From the cell containing the given text, extract its center point as (x, y) coordinate. 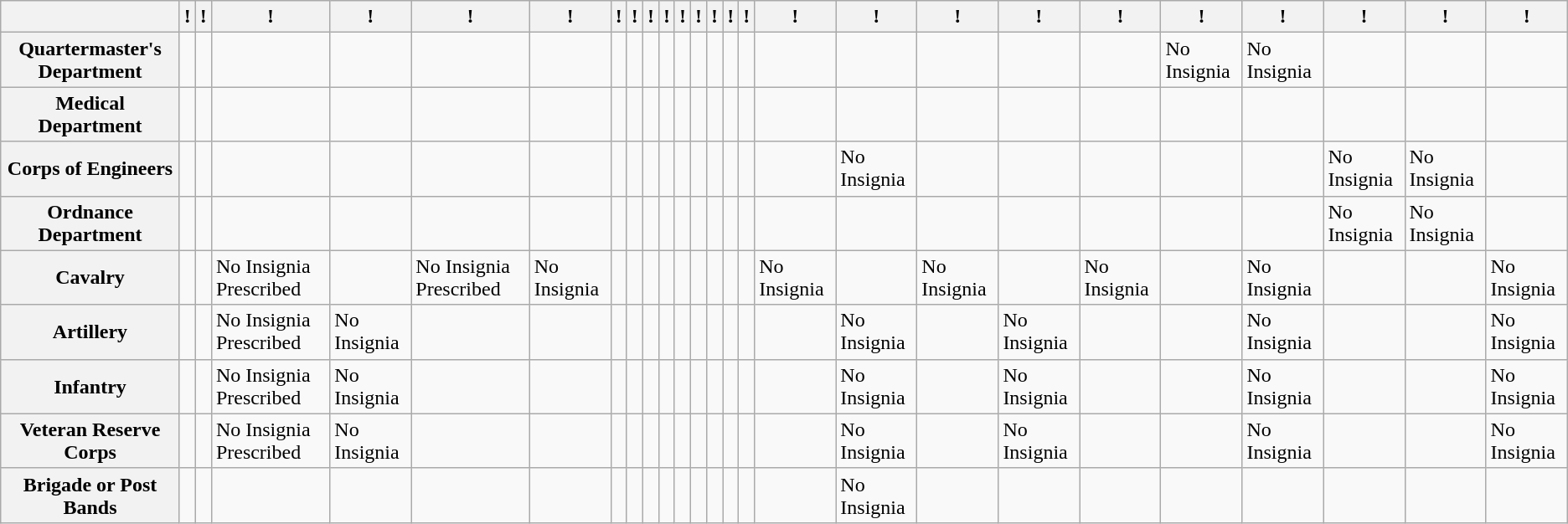
Quartermaster's Department (90, 60)
Infantry (90, 387)
Ordnance Department (90, 223)
Brigade or Post Bands (90, 496)
Artillery (90, 331)
Medical Department (90, 114)
Cavalry (90, 278)
Veteran Reserve Corps (90, 440)
Corps of Engineers (90, 169)
